Return [X, Y] of the center of cell containing provided text 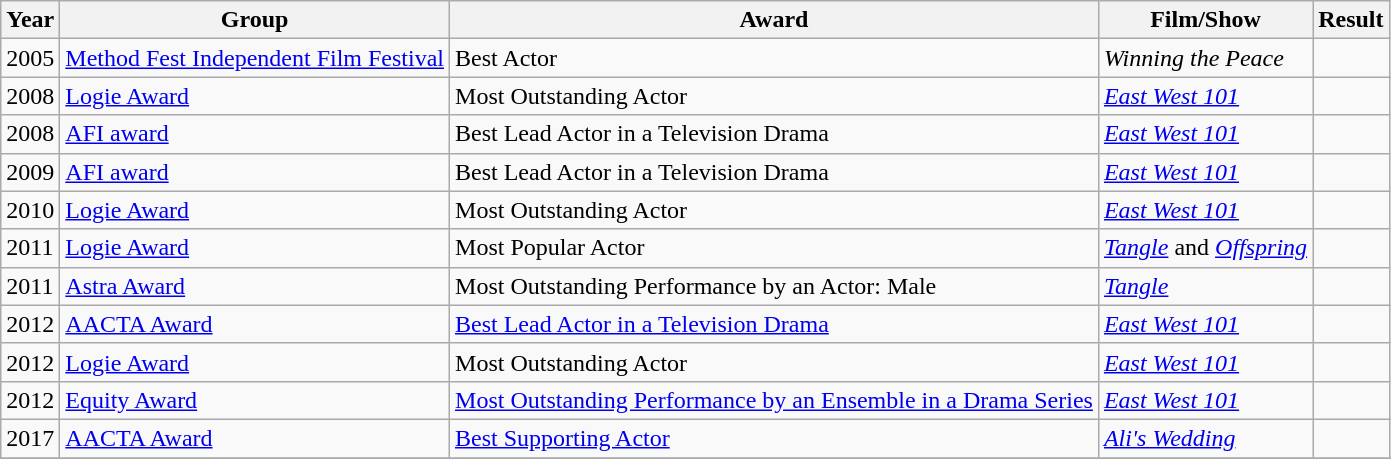
Method Fest Independent Film Festival [255, 58]
2009 [30, 172]
Group [255, 20]
Tangle and Offspring [1205, 248]
Astra Award [255, 286]
2017 [30, 438]
Most Outstanding Performance by an Actor: Male [774, 286]
Award [774, 20]
Film/Show [1205, 20]
Most Outstanding Performance by an Ensemble in a Drama Series [774, 400]
Ali's Wedding [1205, 438]
Most Popular Actor [774, 248]
2005 [30, 58]
Tangle [1205, 286]
2010 [30, 210]
Result [1351, 20]
Best Supporting Actor [774, 438]
Best Actor [774, 58]
Equity Award [255, 400]
Year [30, 20]
Winning the Peace [1205, 58]
